Provide the [X, Y] coordinate of the cell's center where the given text is located.  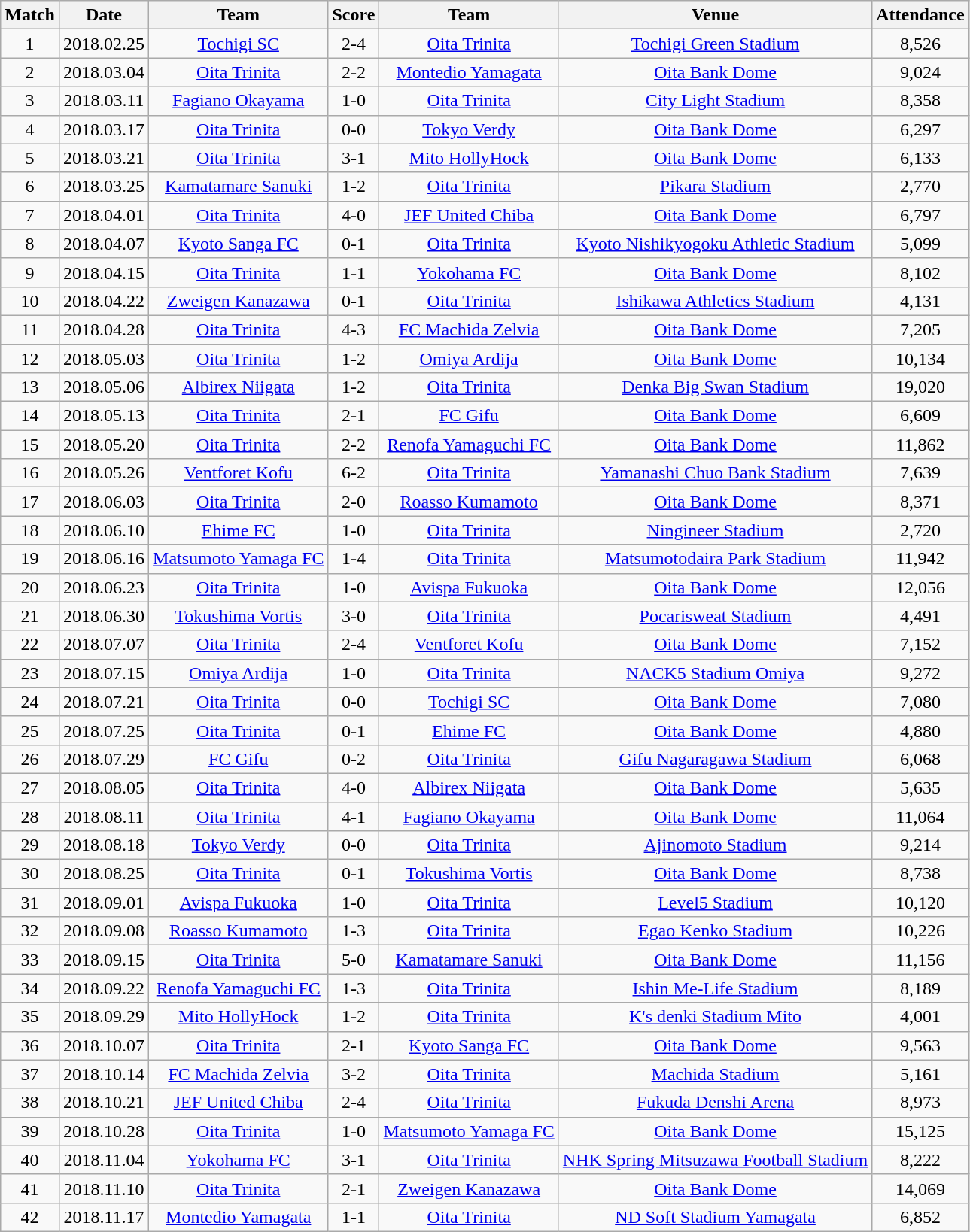
6,133 [920, 158]
2018.03.21 [104, 158]
22 [30, 645]
8,102 [920, 272]
16 [30, 473]
Gifu Nagaragawa Stadium [715, 759]
1-4 [354, 559]
37 [30, 1074]
NHK Spring Mitsuzawa Football Stadium [715, 1160]
29 [30, 845]
2018.05.03 [104, 359]
Ishikawa Athletics Stadium [715, 301]
2018.05.26 [104, 473]
28 [30, 816]
City Light Stadium [715, 101]
6,797 [920, 215]
2018.04.22 [104, 301]
Matsumotodaira Park Stadium [715, 559]
2018.04.15 [104, 272]
Date [104, 15]
5,099 [920, 244]
11,156 [920, 960]
8,371 [920, 502]
19 [30, 559]
4 [30, 129]
5,635 [920, 787]
6 [30, 187]
7,080 [920, 702]
2018.04.01 [104, 215]
4,131 [920, 301]
6,609 [920, 416]
4-3 [354, 329]
K's denki Stadium Mito [715, 1017]
14,069 [920, 1188]
2018.04.28 [104, 329]
15,125 [920, 1131]
7,152 [920, 645]
11,942 [920, 559]
2018.11.04 [104, 1160]
2018.10.28 [104, 1131]
30 [30, 874]
7 [30, 215]
2018.03.11 [104, 101]
12,056 [920, 587]
ND Soft Stadium Yamagata [715, 1217]
2018.05.13 [104, 416]
8,526 [920, 44]
11,064 [920, 816]
3-0 [354, 616]
41 [30, 1188]
11 [30, 329]
2018.09.08 [104, 931]
4,880 [920, 730]
2018.07.29 [104, 759]
34 [30, 988]
33 [30, 960]
9,024 [920, 72]
36 [30, 1045]
8,738 [920, 874]
2 [30, 72]
2018.02.25 [104, 44]
Ningineer Stadium [715, 530]
2018.08.25 [104, 874]
14 [30, 416]
2018.05.20 [104, 445]
3-2 [354, 1074]
Level5 Stadium [715, 903]
2018.07.15 [104, 673]
Tochigi Green Stadium [715, 44]
6-2 [354, 473]
Ajinomoto Stadium [715, 845]
Yamanashi Chuo Bank Stadium [715, 473]
Pikara Stadium [715, 187]
6,852 [920, 1217]
2018.10.21 [104, 1103]
10 [30, 301]
25 [30, 730]
2018.08.18 [104, 845]
9,272 [920, 673]
2018.08.11 [104, 816]
2-0 [354, 502]
Denka Big Swan Stadium [715, 387]
Machida Stadium [715, 1074]
5,161 [920, 1074]
2018.03.17 [104, 129]
27 [30, 787]
NACK5 Stadium Omiya [715, 673]
Match [30, 15]
39 [30, 1131]
19,020 [920, 387]
2018.07.07 [104, 645]
2018.11.10 [104, 1188]
2018.03.04 [104, 72]
2018.10.14 [104, 1074]
10,120 [920, 903]
24 [30, 702]
17 [30, 502]
2018.06.30 [104, 616]
7,639 [920, 473]
4-1 [354, 816]
2018.09.15 [104, 960]
20 [30, 587]
5-0 [354, 960]
1 [30, 44]
Fukuda Denshi Arena [715, 1103]
23 [30, 673]
38 [30, 1103]
2018.11.17 [104, 1217]
7,205 [920, 329]
18 [30, 530]
Score [354, 15]
2018.05.06 [104, 387]
2018.09.22 [104, 988]
35 [30, 1017]
0-2 [354, 759]
9,214 [920, 845]
26 [30, 759]
Attendance [920, 15]
5 [30, 158]
2018.07.25 [104, 730]
31 [30, 903]
9 [30, 272]
Venue [715, 15]
8 [30, 244]
4,491 [920, 616]
8,358 [920, 101]
8,222 [920, 1160]
3 [30, 101]
21 [30, 616]
2018.06.23 [104, 587]
2018.08.05 [104, 787]
6,068 [920, 759]
Egao Kenko Stadium [715, 931]
2018.07.21 [104, 702]
Ishin Me-Life Stadium [715, 988]
2018.06.03 [104, 502]
11,862 [920, 445]
32 [30, 931]
8,973 [920, 1103]
15 [30, 445]
2018.09.29 [104, 1017]
40 [30, 1160]
2,770 [920, 187]
8,189 [920, 988]
Kyoto Nishikyogoku Athletic Stadium [715, 244]
4,001 [920, 1017]
12 [30, 359]
2,720 [920, 530]
2018.06.10 [104, 530]
2018.10.07 [104, 1045]
2018.03.25 [104, 187]
9,563 [920, 1045]
2018.06.16 [104, 559]
Pocarisweat Stadium [715, 616]
10,134 [920, 359]
13 [30, 387]
42 [30, 1217]
2018.09.01 [104, 903]
10,226 [920, 931]
2018.04.07 [104, 244]
6,297 [920, 129]
